Search for the cell housing the specified text and yield its (X, Y) center coordinate. 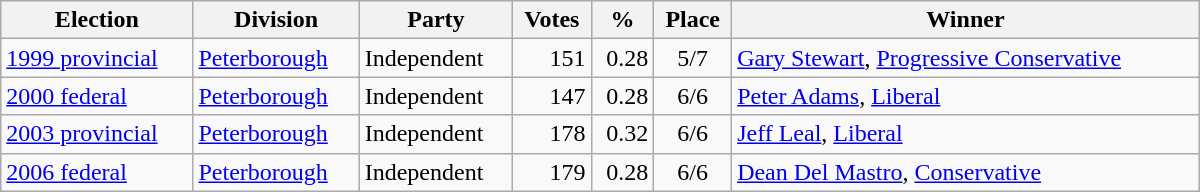
Election (97, 20)
5/7 (693, 58)
Votes (552, 20)
Jeff Leal, Liberal (966, 134)
Place (693, 20)
Winner (966, 20)
1999 provincial (97, 58)
Peter Adams, Liberal (966, 96)
147 (552, 96)
% (622, 20)
Party (436, 20)
Division (276, 20)
178 (552, 134)
2000 federal (97, 96)
2006 federal (97, 172)
0.32 (622, 134)
179 (552, 172)
Gary Stewart, Progressive Conservative (966, 58)
2003 provincial (97, 134)
151 (552, 58)
Dean Del Mastro, Conservative (966, 172)
